Provide the (x, y) coordinate of the cell's center where the given text is located.  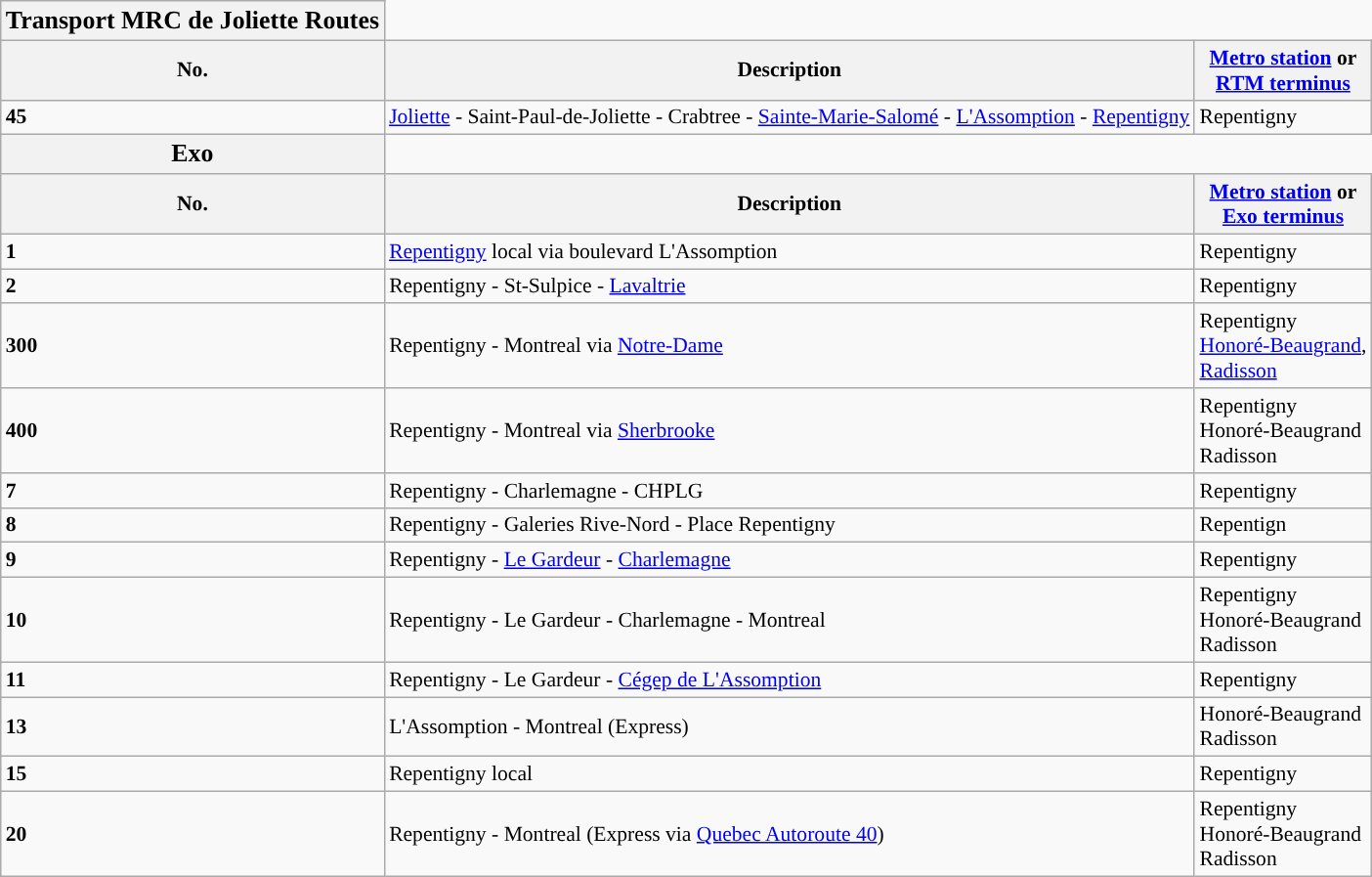
Repentigny - St-Sulpice - Lavaltrie (790, 286)
Repentigny local via boulevard L'Assomption (790, 251)
Metro station or Exo terminus (1282, 203)
Repentigny - Montreal via Sherbrooke (790, 430)
400 (193, 430)
Repentigny - Le Gardeur - Cégep de L'Assomption (790, 680)
Repentigny local (790, 774)
Repentigny - Montreal via Notre-Dame (790, 346)
Repentigny - Montreal (Express via Quebec Autoroute 40) (790, 835)
Repentigny - Le Gardeur - Charlemagne - Montreal (790, 620)
20 (193, 835)
13 (193, 727)
15 (193, 774)
9 (193, 560)
Joliette - Saint-Paul-de-Joliette - Crabtree - Sainte-Marie-Salomé - L'Assomption - Repentigny (790, 117)
L'Assomption - Montreal (Express) (790, 727)
Repentign (1282, 525)
45 (193, 117)
Repentigny - Le Gardeur - Charlemagne (790, 560)
Honoré-Beaugrand Radisson (1282, 727)
Repentigny - Galeries Rive-Nord - Place Repentigny (790, 525)
Repentigny Honoré-Beaugrand, Radisson (1282, 346)
10 (193, 620)
Transport MRC de Joliette Routes (193, 21)
8 (193, 525)
300 (193, 346)
11 (193, 680)
7 (193, 491)
Metro station or RTM terminus (1282, 70)
Repentigny Honoré-Beaugrand Radisson (1282, 430)
1 (193, 251)
2 (193, 286)
Exo (193, 154)
Repentigny - Charlemagne - CHPLG (790, 491)
